From the cell containing the given text, extract its center point as (X, Y) coordinate. 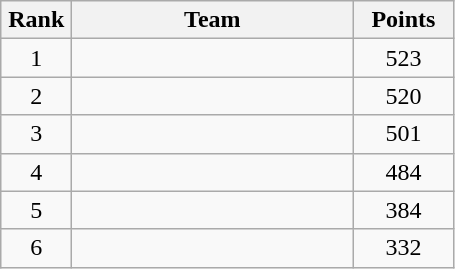
484 (404, 172)
1 (36, 58)
384 (404, 210)
332 (404, 248)
5 (36, 210)
Rank (36, 20)
6 (36, 248)
523 (404, 58)
2 (36, 96)
4 (36, 172)
520 (404, 96)
3 (36, 134)
Points (404, 20)
Team (212, 20)
501 (404, 134)
